Identify which cell holds the provided text, then report its (x, y) central coordinate. 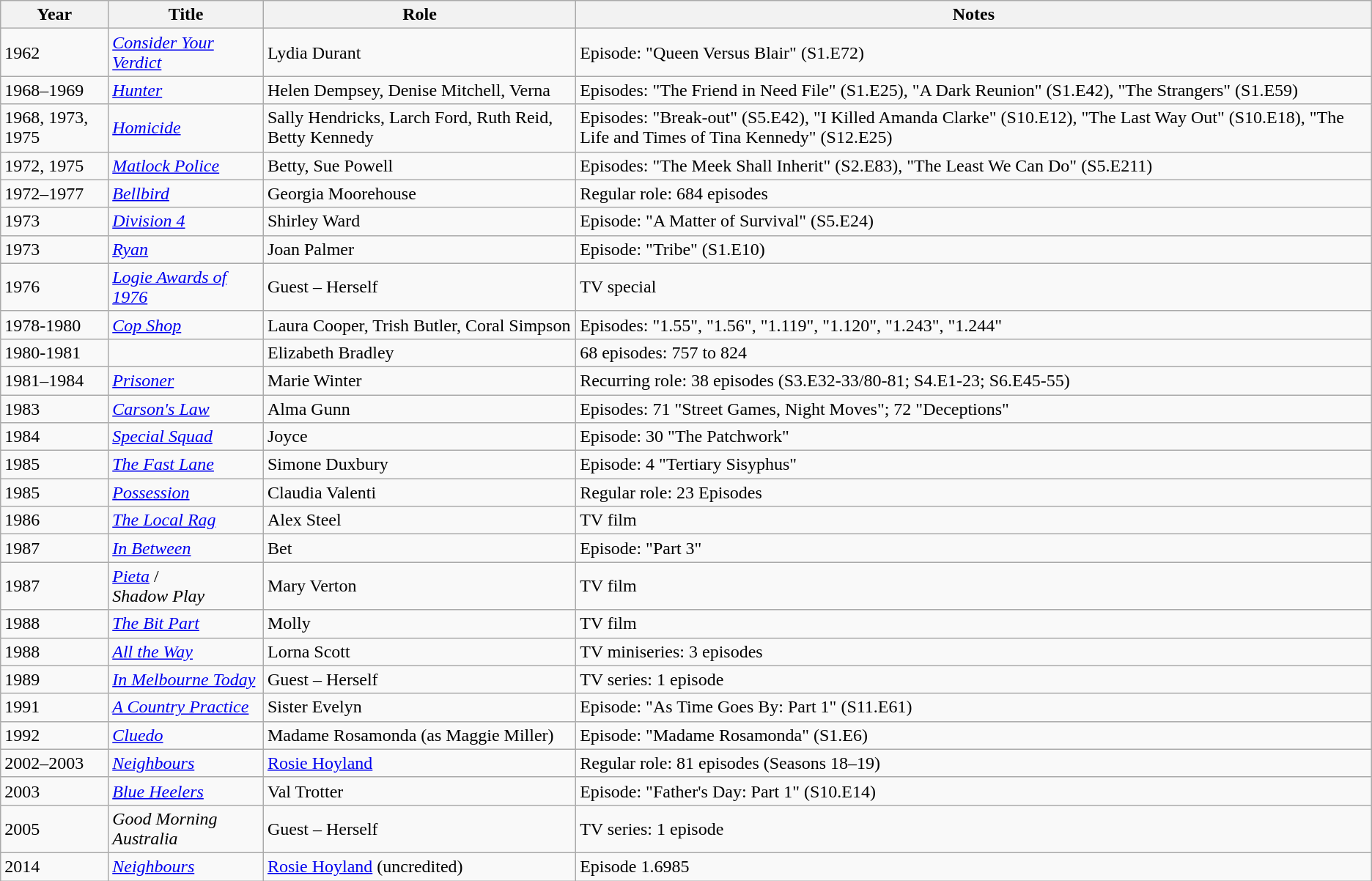
1983 (54, 408)
Cop Shop (186, 325)
1992 (54, 735)
Episodes: "1.55", "1.56", "1.119", "1.120", "1.243", "1.244" (974, 325)
1989 (54, 679)
1986 (54, 520)
Episode: 30 "The Patchwork" (974, 437)
Helen Dempsey, Denise Mitchell, Verna (419, 90)
1968–1969 (54, 90)
Bellbird (186, 193)
Bet (419, 548)
Episodes: "Break-out" (S5.E42), "I Killed Amanda Clarke" (S10.E12), "The Last Way Out" (S10.E18), "The Life and Times of Tina Kennedy" (S12.E25) (974, 128)
Episodes: "The Meek Shall Inherit" (S2.E83), "The Least We Can Do" (S5.E211) (974, 166)
Regular role: 81 episodes (Seasons 18–19) (974, 763)
Division 4 (186, 221)
Shirley Ward (419, 221)
Episodes: "The Friend in Need File" (S1.E25), "A Dark Reunion" (S1.E42), "The Strangers" (S1.E59) (974, 90)
2002–2003 (54, 763)
Episodes: 71 "Street Games, Night Moves"; 72 "Deceptions" (974, 408)
Homicide (186, 128)
1972–1977 (54, 193)
Val Trotter (419, 791)
Blue Heelers (186, 791)
Claudia Valenti (419, 493)
Episode: "Queen Versus Blair" (S1.E72) (974, 53)
Rosie Hoyland (uncredited) (419, 866)
The Bit Part (186, 624)
Lorna Scott (419, 652)
Joan Palmer (419, 249)
A Country Practice (186, 707)
Pieta /Shadow Play (186, 586)
The Fast Lane (186, 465)
1991 (54, 707)
TV miniseries: 3 episodes (974, 652)
Episode 1.6985 (974, 866)
Episode: "Tribe" (S1.E10) (974, 249)
Consider Your Verdict (186, 53)
TV special (974, 287)
Rosie Hoyland (419, 763)
In Melbourne Today (186, 679)
Ryan (186, 249)
Episode: "As Time Goes By: Part 1" (S11.E61) (974, 707)
Regular role: 23 Episodes (974, 493)
1984 (54, 437)
Episode: 4 "Tertiary Sisyphus" (974, 465)
Role (419, 15)
Recurring role: 38 episodes (S3.E32-33/80-81; S4.E1-23; S6.E45-55) (974, 380)
Good Morning Australia (186, 828)
Sally Hendricks, Larch Ford, Ruth Reid, Betty Kennedy (419, 128)
Notes (974, 15)
Laura Cooper, Trish Butler, Coral Simpson (419, 325)
68 episodes: 757 to 824 (974, 353)
Madame Rosamonda (as Maggie Miller) (419, 735)
Simone Duxbury (419, 465)
Hunter (186, 90)
1976 (54, 287)
Georgia Moorehouse (419, 193)
2005 (54, 828)
Alex Steel (419, 520)
Episode: "A Matter of Survival" (S5.E24) (974, 221)
Possession (186, 493)
The Local Rag (186, 520)
Episode: "Part 3" (974, 548)
2014 (54, 866)
Mary Verton (419, 586)
In Between (186, 548)
1980-1981 (54, 353)
1978-1980 (54, 325)
Episode: "Madame Rosamonda" (S1.E6) (974, 735)
Prisoner (186, 380)
Alma Gunn (419, 408)
Lydia Durant (419, 53)
Carson's Law (186, 408)
Episode: "Father's Day: Part 1" (S10.E14) (974, 791)
1981–1984 (54, 380)
1962 (54, 53)
Special Squad (186, 437)
Sister Evelyn (419, 707)
Regular role: 684 episodes (974, 193)
Molly (419, 624)
Marie Winter (419, 380)
1972, 1975 (54, 166)
Logie Awards of 1976 (186, 287)
Elizabeth Bradley (419, 353)
1968, 1973, 1975 (54, 128)
Joyce (419, 437)
2003 (54, 791)
Betty, Sue Powell (419, 166)
All the Way (186, 652)
Cluedo (186, 735)
Year (54, 15)
Matlock Police (186, 166)
Title (186, 15)
